Find where the given text appears and provide that cell's center as [x, y] coordinate. 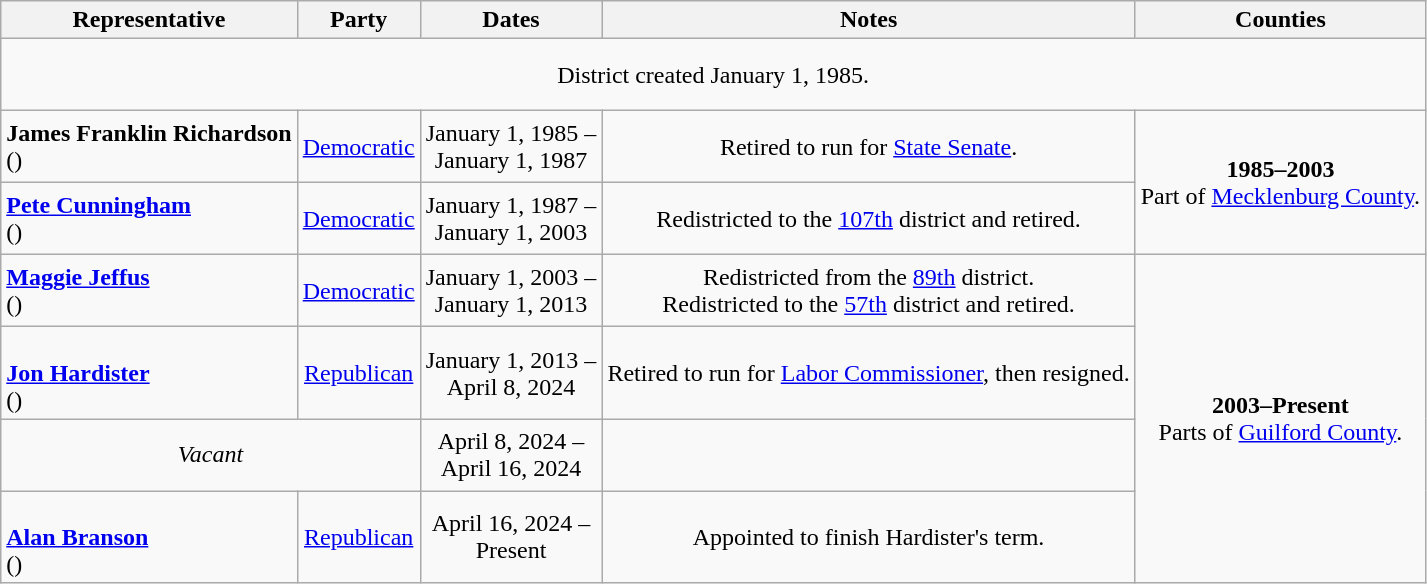
Party [358, 20]
Maggie Jeffus() [149, 291]
Dates [511, 20]
Representative [149, 20]
April 16, 2024 – Present [511, 537]
District created January 1, 1985. [714, 75]
Retired to run for Labor Commissioner, then resigned. [868, 373]
Pete Cunningham() [149, 219]
Counties [1280, 20]
Retired to run for State Senate. [868, 147]
Redistricted from the 89th district. Redistricted to the 57th district and retired. [868, 291]
2003–Present Parts of Guilford County. [1280, 419]
James Franklin Richardson() [149, 147]
Redistricted to the 107th district and retired. [868, 219]
January 1, 2013 – April 8, 2024 [511, 373]
January 1, 1987 – January 1, 2003 [511, 219]
Vacant [210, 455]
Notes [868, 20]
Appointed to finish Hardister's term. [868, 537]
April 8, 2024 – April 16, 2024 [511, 455]
Jon Hardister() [149, 373]
1985–2003 Part of Mecklenburg County. [1280, 183]
January 1, 2003 – January 1, 2013 [511, 291]
Alan Branson() [149, 537]
January 1, 1985 – January 1, 1987 [511, 147]
